Scan for the cell matching the given text and deliver its [x, y] coordinate at center. 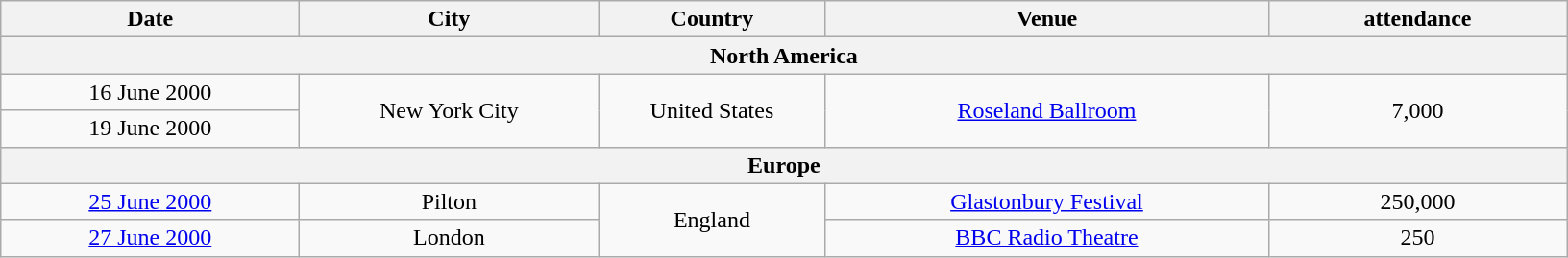
16 June 2000 [150, 92]
7,000 [1418, 110]
City [450, 19]
250 [1418, 238]
BBC Radio Theatre [1047, 238]
Venue [1047, 19]
England [712, 220]
London [450, 238]
United States [712, 110]
Europe [784, 165]
25 June 2000 [150, 201]
attendance [1418, 19]
Date [150, 19]
Glastonbury Festival [1047, 201]
27 June 2000 [150, 238]
North America [784, 56]
250,000 [1418, 201]
New York City [450, 110]
Country [712, 19]
Pilton [450, 201]
19 June 2000 [150, 129]
Roseland Ballroom [1047, 110]
